From the cell containing the given text, extract its center point as (x, y) coordinate. 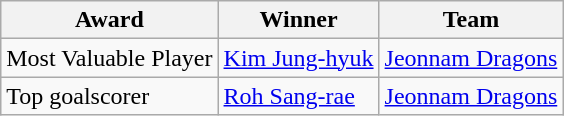
Roh Sang-rae (298, 96)
Winner (298, 20)
Team (471, 20)
Top goalscorer (110, 96)
Kim Jung-hyuk (298, 58)
Award (110, 20)
Most Valuable Player (110, 58)
